Detect which cell encompasses the target text, then output its [X, Y] center coordinate. 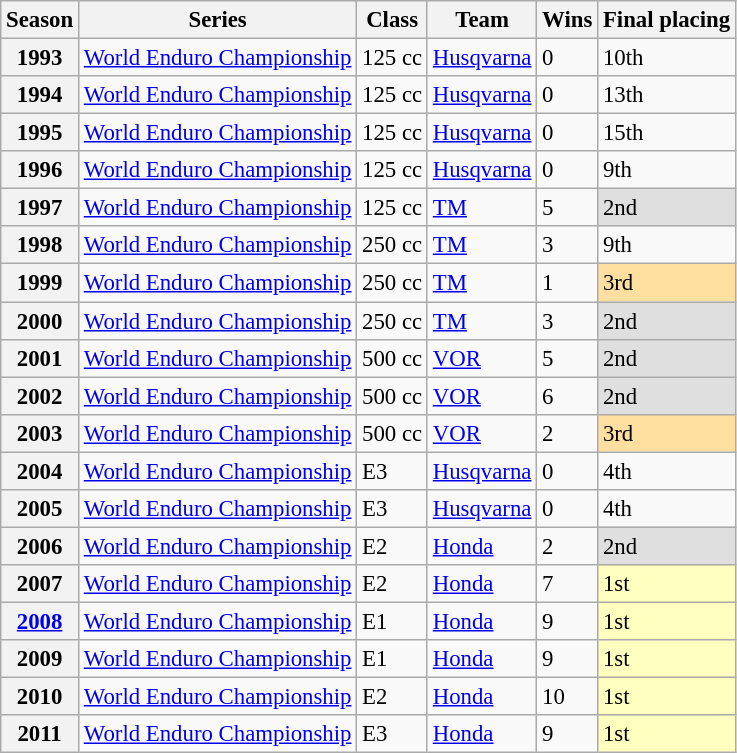
1997 [40, 208]
2001 [40, 358]
1993 [40, 58]
10 [568, 697]
15th [667, 133]
2000 [40, 321]
Team [482, 20]
2010 [40, 697]
2004 [40, 471]
2005 [40, 509]
10th [667, 58]
13th [667, 95]
Class [392, 20]
7 [568, 584]
1999 [40, 283]
2006 [40, 546]
Series [217, 20]
2009 [40, 659]
2007 [40, 584]
Wins [568, 20]
1995 [40, 133]
Season [40, 20]
1998 [40, 245]
1 [568, 283]
Final placing [667, 20]
6 [568, 396]
1996 [40, 170]
2003 [40, 433]
2002 [40, 396]
2011 [40, 734]
2008 [40, 621]
1994 [40, 95]
